Output the (x, y) coordinate of the center of the cell containing the given text.  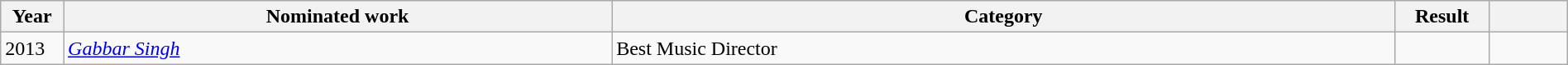
Result (1442, 17)
Best Music Director (1004, 48)
2013 (32, 48)
Year (32, 17)
Category (1004, 17)
Nominated work (337, 17)
Gabbar Singh (337, 48)
